Determine the [x, y] coordinate at the center of the cell enclosing the given text.  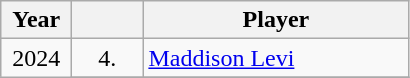
Player [276, 20]
Year [36, 20]
4. [108, 58]
Maddison Levi [276, 58]
2024 [36, 58]
